Extract the [x, y] coordinate from the center of the cell holding the provided text.  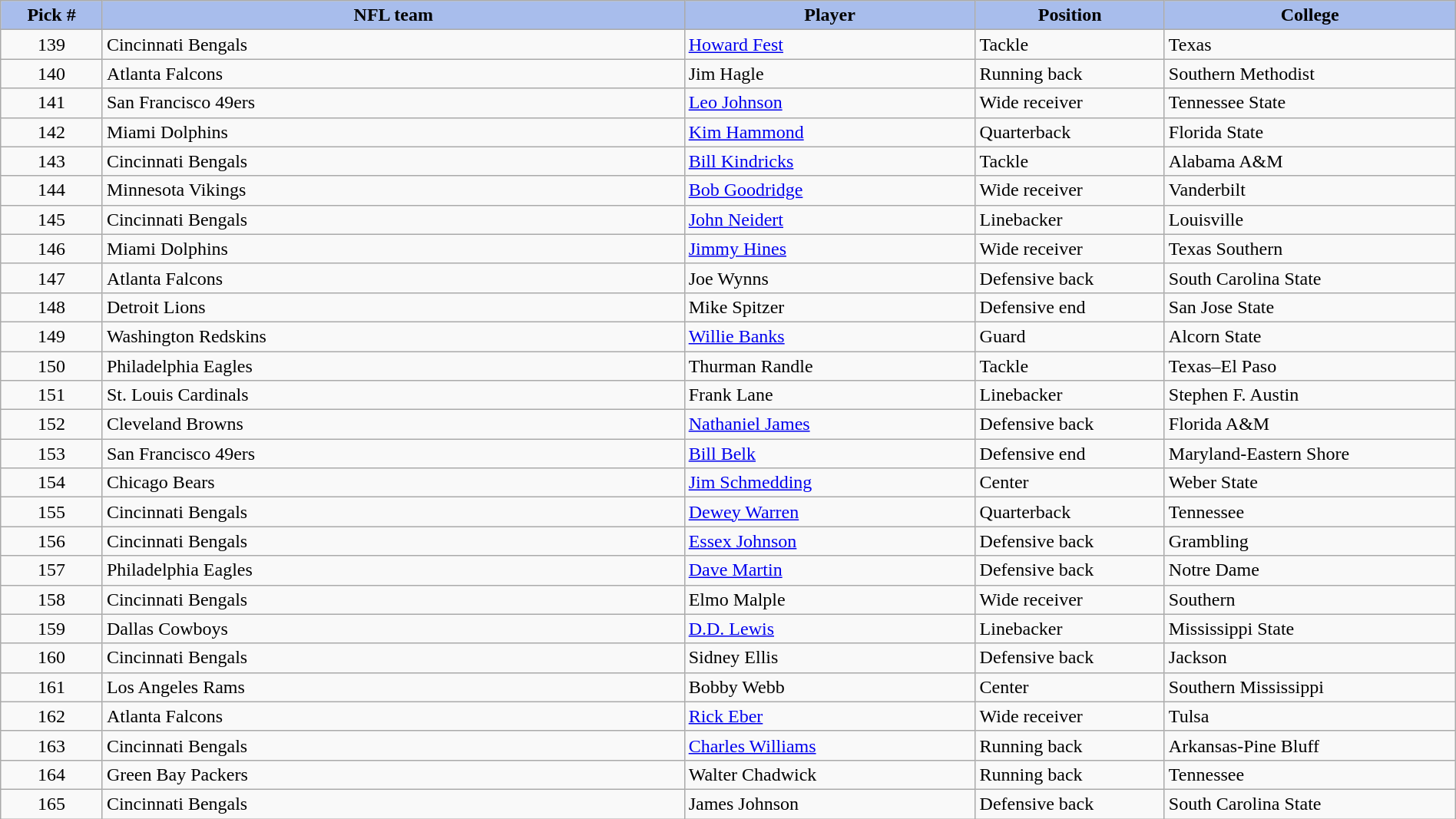
156 [52, 541]
Los Angeles Rams [393, 687]
141 [52, 103]
161 [52, 687]
162 [52, 716]
Mike Spitzer [829, 307]
Detroit Lions [393, 307]
158 [52, 599]
139 [52, 45]
Cleveland Browns [393, 424]
Dewey Warren [829, 512]
Leo Johnson [829, 103]
143 [52, 161]
Chicago Bears [393, 483]
Vanderbilt [1310, 190]
Notre Dame [1310, 570]
Guard [1070, 336]
Bobby Webb [829, 687]
Nathaniel James [829, 424]
165 [52, 804]
Position [1070, 15]
Dave Martin [829, 570]
Florida State [1310, 132]
159 [52, 629]
Walter Chadwick [829, 774]
John Neidert [829, 220]
Stephen F. Austin [1310, 395]
Southern Mississippi [1310, 687]
Louisville [1310, 220]
Jim Hagle [829, 74]
Alcorn State [1310, 336]
148 [52, 307]
146 [52, 249]
145 [52, 220]
Southern Methodist [1310, 74]
Jim Schmedding [829, 483]
157 [52, 570]
Kim Hammond [829, 132]
144 [52, 190]
Tennessee State [1310, 103]
Pick # [52, 15]
Willie Banks [829, 336]
153 [52, 454]
Charles Williams [829, 745]
Essex Johnson [829, 541]
Tulsa [1310, 716]
College [1310, 15]
142 [52, 132]
154 [52, 483]
Dallas Cowboys [393, 629]
San Jose State [1310, 307]
Arkansas-Pine Bluff [1310, 745]
160 [52, 658]
St. Louis Cardinals [393, 395]
Minnesota Vikings [393, 190]
Green Bay Packers [393, 774]
151 [52, 395]
150 [52, 366]
140 [52, 74]
Weber State [1310, 483]
Rick Eber [829, 716]
D.D. Lewis [829, 629]
Alabama A&M [1310, 161]
Southern [1310, 599]
Texas [1310, 45]
164 [52, 774]
152 [52, 424]
Howard Fest [829, 45]
Washington Redskins [393, 336]
Bill Kindricks [829, 161]
Jackson [1310, 658]
Maryland-Eastern Shore [1310, 454]
149 [52, 336]
Player [829, 15]
Bill Belk [829, 454]
147 [52, 278]
Grambling [1310, 541]
NFL team [393, 15]
163 [52, 745]
Elmo Malple [829, 599]
James Johnson [829, 804]
Thurman Randle [829, 366]
Bob Goodridge [829, 190]
Frank Lane [829, 395]
Florida A&M [1310, 424]
Sidney Ellis [829, 658]
Texas Southern [1310, 249]
Jimmy Hines [829, 249]
Mississippi State [1310, 629]
Joe Wynns [829, 278]
155 [52, 512]
Texas–El Paso [1310, 366]
